Output the (X, Y) coordinate of the center of the cell containing the given text.  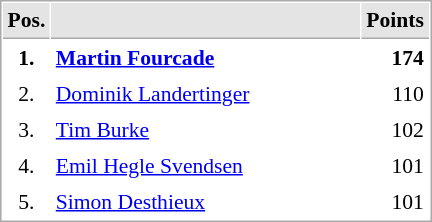
102 (396, 129)
Dominik Landertinger (206, 93)
3. (26, 129)
Points (396, 21)
Pos. (26, 21)
110 (396, 93)
Emil Hegle Svendsen (206, 165)
2. (26, 93)
Tim Burke (206, 129)
174 (396, 57)
5. (26, 201)
1. (26, 57)
Simon Desthieux (206, 201)
Martin Fourcade (206, 57)
4. (26, 165)
